Pinpoint the cell where the given text exists, returning its [X, Y] midpoint coordinate. 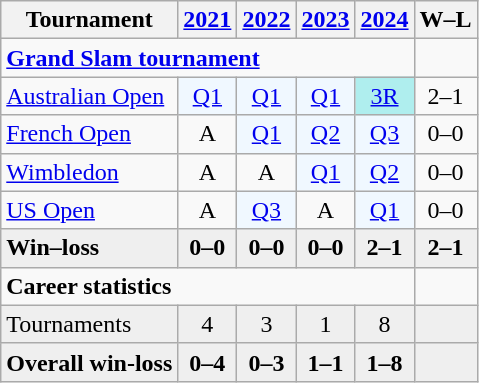
2024 [384, 20]
2021 [208, 20]
Win–loss [90, 248]
Australian Open [90, 96]
Grand Slam tournament [208, 58]
8 [384, 324]
Tournaments [90, 324]
3R [384, 96]
2023 [326, 20]
Career statistics [208, 286]
0–3 [266, 362]
2022 [266, 20]
W–L [446, 20]
Tournament [90, 20]
0–4 [208, 362]
US Open [90, 210]
1 [326, 324]
Wimbledon [90, 172]
4 [208, 324]
1–1 [326, 362]
Overall win-loss [90, 362]
1–8 [384, 362]
French Open [90, 134]
3 [266, 324]
